Pinpoint the cell where the given text exists, returning its [x, y] midpoint coordinate. 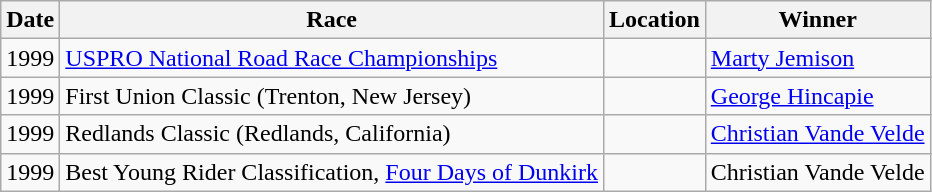
First Union Classic (Trenton, New Jersey) [332, 96]
Date [30, 20]
USPRO National Road Race Championships [332, 58]
Winner [818, 20]
Redlands Classic (Redlands, California) [332, 134]
Location [655, 20]
Best Young Rider Classification, Four Days of Dunkirk [332, 172]
Race [332, 20]
George Hincapie [818, 96]
Marty Jemison [818, 58]
